Scan for the cell matching the given text and deliver its [x, y] coordinate at center. 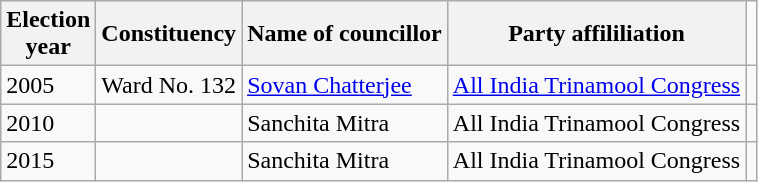
Ward No. 132 [169, 85]
Constituency [169, 34]
Party affililiation [596, 34]
Name of councillor [345, 34]
Sovan Chatterjee [345, 85]
2010 [48, 123]
2005 [48, 85]
Election year [48, 34]
2015 [48, 161]
